Capture the cell that displays the provided text and extract its (x, y) central coordinate. 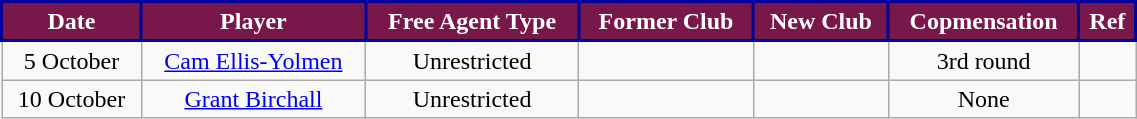
Grant Birchall (253, 99)
5 October (72, 60)
3rd round (984, 60)
New Club (820, 22)
None (984, 99)
Cam Ellis-Yolmen (253, 60)
Date (72, 22)
Ref (1108, 22)
10 October (72, 99)
Former Club (666, 22)
Free Agent Type (472, 22)
Player (253, 22)
Copmensation (984, 22)
